Pinpoint the cell where the given text exists, returning its (X, Y) midpoint coordinate. 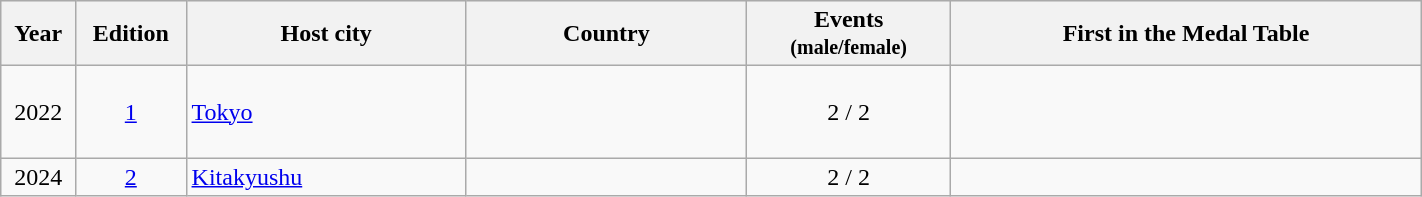
Year (38, 34)
2022 (38, 112)
Edition (131, 34)
First in the Medal Table (1186, 34)
1 (131, 112)
Host city (326, 34)
Tokyo (326, 112)
Events(male/female) (849, 34)
2 (131, 177)
Country (606, 34)
Kitakyushu (326, 177)
2024 (38, 177)
